Detect which cell encompasses the target text, then output its [x, y] center coordinate. 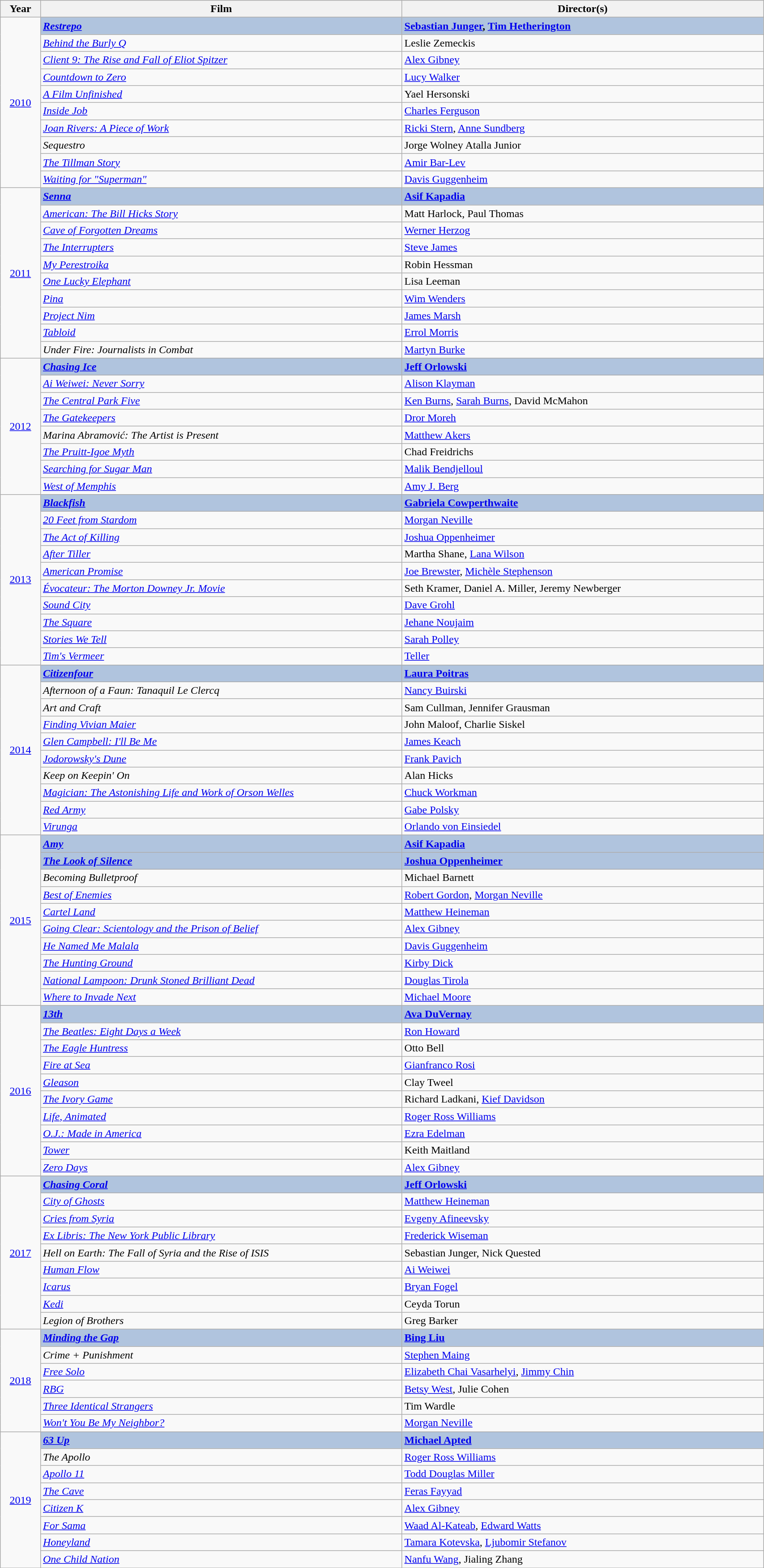
Tim Wardle [583, 1406]
Chasing Coral [221, 1184]
American: The Bill Hicks Story [221, 214]
Martha Shane, Lana Wilson [583, 554]
Greg Barker [583, 1321]
Evgeny Afineevsky [583, 1218]
Otto Bell [583, 1048]
Best of Enemies [221, 895]
Citizen K [221, 1508]
Restrepo [221, 26]
Seth Kramer, Daniel A. Miller, Jeremy Newberger [583, 588]
Apollo 11 [221, 1474]
Évocateur: The Morton Downey Jr. Movie [221, 588]
Clay Tweel [583, 1082]
Nanfu Wang, Jialing Zhang [583, 1559]
My Perestroika [221, 265]
Gabe Polsky [583, 810]
He Named Me Malala [221, 946]
Lucy Walker [583, 77]
Art and Craft [221, 707]
Malik Bendjelloul [583, 469]
Bing Liu [583, 1338]
2011 [21, 273]
City of Ghosts [221, 1201]
Under Fire: Journalists in Combat [221, 350]
Crime + Punishment [221, 1355]
Film [221, 9]
2019 [21, 1500]
Matthew Akers [583, 435]
Director(s) [583, 9]
Red Army [221, 810]
Sarah Polley [583, 639]
Bryan Fogel [583, 1286]
Errol Morris [583, 333]
Robert Gordon, Morgan Neville [583, 895]
63 Up [221, 1440]
Ai Weiwei: Never Sorry [221, 384]
Steve James [583, 248]
Werner Herzog [583, 231]
Three Identical Strangers [221, 1406]
RBG [221, 1389]
Ron Howard [583, 1031]
Ava DuVernay [583, 1014]
Teller [583, 656]
Minding the Gap [221, 1338]
2016 [21, 1090]
Yael Hersonski [583, 94]
After Tiller [221, 554]
Virunga [221, 827]
Charles Ferguson [583, 111]
American Promise [221, 571]
The Act of Killing [221, 537]
The Apollo [221, 1457]
Leslie Zemeckis [583, 43]
Senna [221, 196]
Gabriela Cowperthwaite [583, 503]
Cave of Forgotten Dreams [221, 231]
2013 [21, 580]
Cartel Land [221, 912]
Jodorowsky's Dune [221, 759]
The Central Park Five [221, 401]
Ceyda Torun [583, 1304]
The Gatekeepers [221, 418]
Ezra Edelman [583, 1133]
Legion of Brothers [221, 1321]
Sound City [221, 605]
Inside Job [221, 111]
Becoming Bulletproof [221, 878]
Magician: The Astonishing Life and Work of Orson Welles [221, 793]
20 Feet from Stardom [221, 520]
Fire at Sea [221, 1065]
Richard Ladkani, Kief Davidson [583, 1099]
The Ivory Game [221, 1099]
Afternoon of a Faun: Tanaquil Le Clercq [221, 690]
2014 [21, 750]
Icarus [221, 1286]
Sequestro [221, 145]
Keith Maitland [583, 1150]
Tower [221, 1150]
Honeyland [221, 1542]
Project Nim [221, 316]
Chasing Ice [221, 367]
Sebastian Junger, Nick Quested [583, 1252]
Cries from Syria [221, 1218]
Where to Invade Next [221, 997]
Behind the Burly Q [221, 43]
The Pruitt-Igoe Myth [221, 452]
Wim Wenders [583, 299]
Frank Pavich [583, 759]
Alan Hicks [583, 776]
Going Clear: Scientology and the Prison of Belief [221, 929]
Client 9: The Rise and Fall of Eliot Spitzer [221, 60]
Feras Fayyad [583, 1491]
Dror Moreh [583, 418]
Sam Cullman, Jennifer Grausman [583, 707]
Tamara Kotevska, Ljubomir Stefanov [583, 1542]
The Hunting Ground [221, 963]
Jehane Noujaim [583, 622]
For Sama [221, 1525]
Orlando von Einsiedel [583, 827]
Kirby Dick [583, 963]
Year [21, 9]
Nancy Buirski [583, 690]
Gianfranco Rosi [583, 1065]
Life, Animated [221, 1116]
Douglas Tirola [583, 980]
Human Flow [221, 1269]
One Child Nation [221, 1559]
Michael Apted [583, 1440]
Amy J. Berg [583, 486]
Citizenfour [221, 673]
The Square [221, 622]
The Interrupters [221, 248]
Dave Grohl [583, 605]
The Eagle Huntress [221, 1048]
John Maloof, Charlie Siskel [583, 724]
Marina Abramović: The Artist is Present [221, 435]
Joe Brewster, Michèle Stephenson [583, 571]
Ex Libris: The New York Public Library [221, 1235]
Kedi [221, 1304]
Glen Campbell: I'll Be Me [221, 741]
Gleason [221, 1082]
Amy [221, 844]
Ai Weiwei [583, 1269]
The Beatles: Eight Days a Week [221, 1031]
Blackfish [221, 503]
Keep on Keepin' On [221, 776]
2017 [21, 1252]
Countdown to Zero [221, 77]
Jorge Wolney Atalla Junior [583, 145]
Ken Burns, Sarah Burns, David McMahon [583, 401]
2015 [21, 920]
O.J.: Made in America [221, 1133]
The Cave [221, 1491]
2010 [21, 103]
Matt Harlock, Paul Thomas [583, 214]
Stories We Tell [221, 639]
Hell on Earth: The Fall of Syria and the Rise of ISIS [221, 1252]
Joan Rivers: A Piece of Work [221, 128]
Searching for Sugar Man [221, 469]
Michael Barnett [583, 878]
Finding Vivian Maier [221, 724]
Waad Al-Kateab, Edward Watts [583, 1525]
Michael Moore [583, 997]
Sebastian Junger, Tim Hetherington [583, 26]
Frederick Wiseman [583, 1235]
West of Memphis [221, 486]
The Tillman Story [221, 162]
Stephen Maing [583, 1355]
2018 [21, 1380]
Chuck Workman [583, 793]
James Keach [583, 741]
Alison Klayman [583, 384]
2012 [21, 426]
13th [221, 1014]
Tabloid [221, 333]
Pina [221, 299]
Betsy West, Julie Cohen [583, 1389]
Free Solo [221, 1372]
Zero Days [221, 1167]
One Lucky Elephant [221, 282]
Martyn Burke [583, 350]
The Look of Silence [221, 861]
Robin Hessman [583, 265]
Todd Douglas Miller [583, 1474]
Waiting for "Superman" [221, 179]
Elizabeth Chai Vasarhelyi, Jimmy Chin [583, 1372]
Amir Bar-Lev [583, 162]
Ricki Stern, Anne Sundberg [583, 128]
Laura Poitras [583, 673]
Chad Freidrichs [583, 452]
National Lampoon: Drunk Stoned Brilliant Dead [221, 980]
Lisa Leeman [583, 282]
A Film Unfinished [221, 94]
Tim's Vermeer [221, 656]
Won't You Be My Neighbor? [221, 1423]
James Marsh [583, 316]
